Scan for the cell matching the given text and deliver its [x, y] coordinate at center. 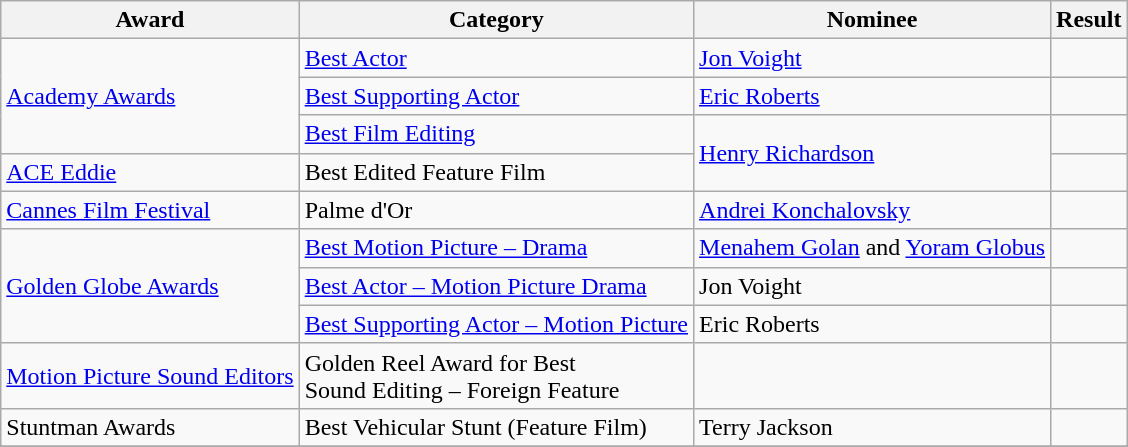
ACE Eddie [150, 172]
Best Supporting Actor – Motion Picture [496, 324]
Best Supporting Actor [496, 96]
Nominee [872, 20]
Best Edited Feature Film [496, 172]
Henry Richardson [872, 153]
Menahem Golan and Yoram Globus [872, 248]
Cannes Film Festival [150, 210]
Golden Globe Awards [150, 286]
Result [1089, 20]
Golden Reel Award for BestSound Editing – Foreign Feature [496, 376]
Palme d'Or [496, 210]
Andrei Konchalovsky [872, 210]
Best Vehicular Stunt (Feature Film) [496, 427]
Terry Jackson [872, 427]
Best Film Editing [496, 134]
Award [150, 20]
Best Actor [496, 58]
Category [496, 20]
Best Motion Picture – Drama [496, 248]
Best Actor – Motion Picture Drama [496, 286]
Stuntman Awards [150, 427]
Academy Awards [150, 96]
Motion Picture Sound Editors [150, 376]
